Extract the [x, y] coordinate from the center of the cell holding the provided text.  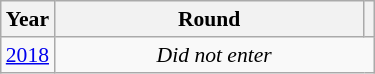
2018 [28, 55]
Did not enter [214, 55]
Round [209, 19]
Year [28, 19]
